Output the [X, Y] coordinate of the center of the cell containing the given text.  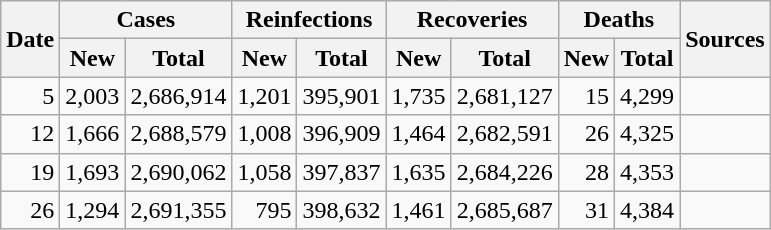
2,690,062 [178, 172]
4,384 [648, 210]
1,058 [264, 172]
Recoveries [472, 20]
1,201 [264, 96]
1,461 [418, 210]
2,003 [92, 96]
4,325 [648, 134]
397,837 [342, 172]
398,632 [342, 210]
Reinfections [309, 20]
395,901 [342, 96]
396,909 [342, 134]
2,691,355 [178, 210]
1,294 [92, 210]
2,688,579 [178, 134]
31 [586, 210]
5 [30, 96]
15 [586, 96]
Deaths [618, 20]
1,635 [418, 172]
4,299 [648, 96]
1,735 [418, 96]
1,693 [92, 172]
Date [30, 39]
19 [30, 172]
2,686,914 [178, 96]
1,666 [92, 134]
2,681,127 [504, 96]
2,684,226 [504, 172]
795 [264, 210]
1,008 [264, 134]
28 [586, 172]
1,464 [418, 134]
2,682,591 [504, 134]
Cases [146, 20]
4,353 [648, 172]
Sources [726, 39]
12 [30, 134]
2,685,687 [504, 210]
